From the cell containing the given text, extract its center point as [X, Y] coordinate. 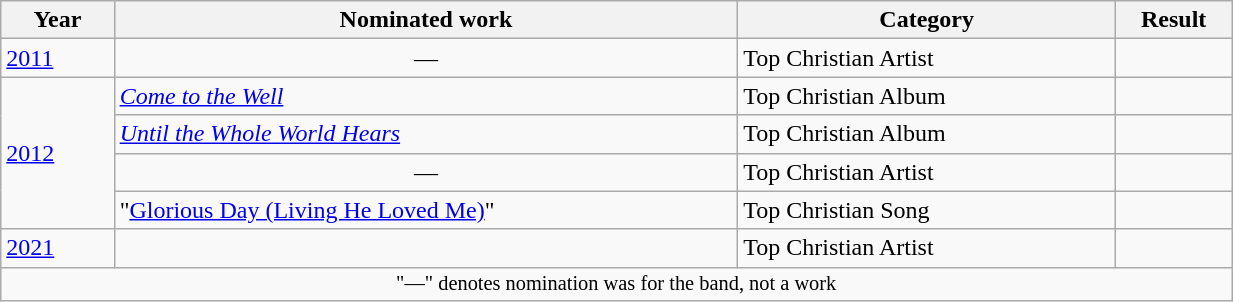
"Glorious Day (Living He Loved Me)" [426, 210]
Result [1174, 20]
2021 [58, 248]
Come to the Well [426, 96]
Nominated work [426, 20]
Category [927, 20]
2012 [58, 153]
"—" denotes nomination was for the band, not a work [616, 284]
Top Christian Song [927, 210]
Until the Whole World Hears [426, 134]
Year [58, 20]
2011 [58, 58]
